Determine the [X, Y] coordinate at the center of the cell enclosing the given text.  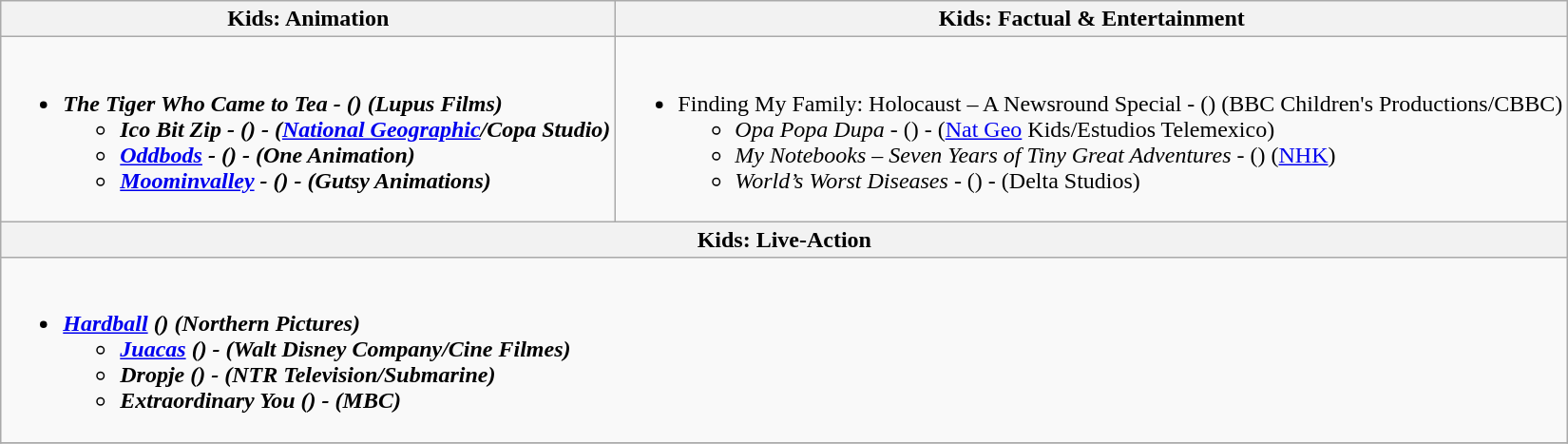
Kids: Factual & Entertainment [1092, 19]
Kids: Live-Action [785, 240]
Kids: Animation [308, 19]
Hardball () (Northern Pictures)Juacas () - (Walt Disney Company/Cine Filmes)Dropje () - (NTR Television/Submarine)Extraordinary You () - (MBC) [785, 350]
